Provide the [X, Y] coordinate of the cell's center where the given text is located.  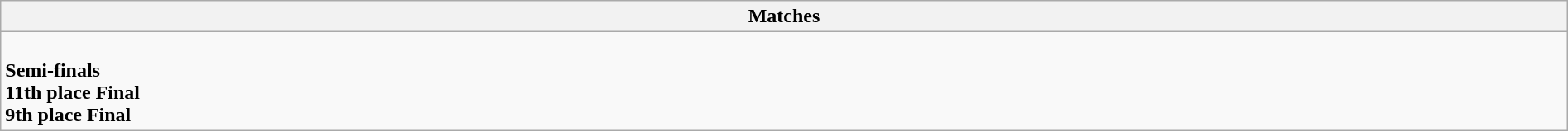
Semi-finals 11th place Final 9th place Final [784, 81]
Matches [784, 16]
